Provide the [X, Y] coordinate of the cell's center where the given text is located.  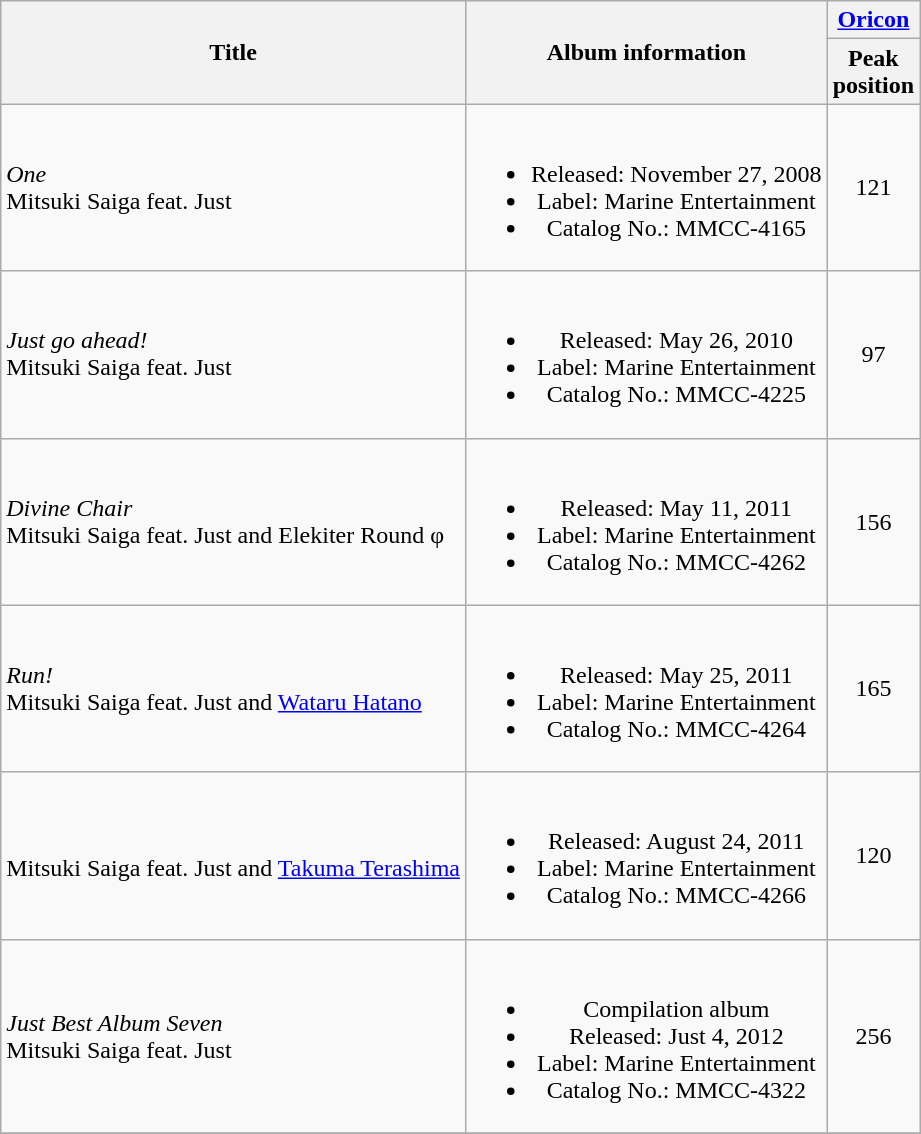
Title [234, 52]
121 [873, 188]
Just Best Album SevenMitsuki Saiga feat. Just [234, 1036]
Released: August 24, 2011Label: Marine EntertainmentCatalog No.: MMCC-4266 [646, 856]
Oricon [873, 20]
Album information [646, 52]
256 [873, 1036]
Run!Mitsuki Saiga feat. Just and Wataru Hatano [234, 688]
97 [873, 354]
Released: May 26, 2010Label: Marine EntertainmentCatalog No.: MMCC-4225 [646, 354]
Mitsuki Saiga feat. Just and Takuma Terashima [234, 856]
Compilation albumReleased: Just 4, 2012Label: Marine EntertainmentCatalog No.: MMCC-4322 [646, 1036]
Divine ChairMitsuki Saiga feat. Just and Elekiter Round φ [234, 522]
Released: November 27, 2008Label: Marine EntertainmentCatalog No.: MMCC-4165 [646, 188]
Just go ahead!Mitsuki Saiga feat. Just [234, 354]
Peakposition [873, 72]
OneMitsuki Saiga feat. Just [234, 188]
120 [873, 856]
Released: May 25, 2011Label: Marine EntertainmentCatalog No.: MMCC-4264 [646, 688]
Released: May 11, 2011Label: Marine EntertainmentCatalog No.: MMCC-4262 [646, 522]
156 [873, 522]
165 [873, 688]
